Capture the cell that displays the provided text and extract its (X, Y) central coordinate. 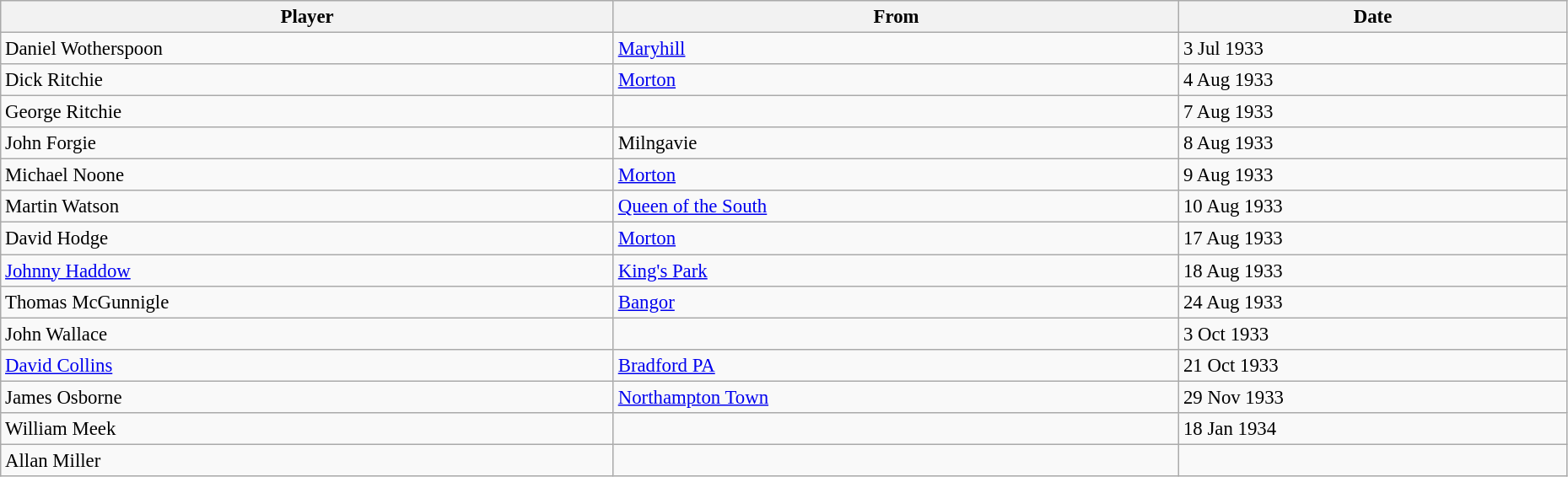
8 Aug 1933 (1373, 143)
Dick Ritchie (307, 80)
Date (1373, 17)
18 Aug 1933 (1373, 271)
Allan Miller (307, 460)
John Forgie (307, 143)
Bangor (896, 302)
4 Aug 1933 (1373, 80)
Daniel Wotherspoon (307, 49)
Bradford PA (896, 365)
John Wallace (307, 334)
David Collins (307, 365)
3 Oct 1933 (1373, 334)
Maryhill (896, 49)
21 Oct 1933 (1373, 365)
Thomas McGunnigle (307, 302)
24 Aug 1933 (1373, 302)
William Meek (307, 429)
9 Aug 1933 (1373, 175)
Martin Watson (307, 206)
David Hodge (307, 238)
Queen of the South (896, 206)
George Ritchie (307, 112)
Northampton Town (896, 397)
17 Aug 1933 (1373, 238)
Johnny Haddow (307, 271)
Player (307, 17)
7 Aug 1933 (1373, 112)
King's Park (896, 271)
James Osborne (307, 397)
Milngavie (896, 143)
29 Nov 1933 (1373, 397)
3 Jul 1933 (1373, 49)
10 Aug 1933 (1373, 206)
From (896, 17)
18 Jan 1934 (1373, 429)
Michael Noone (307, 175)
